For the text-containing cell, return its midpoint in (x, y) coordinate format. 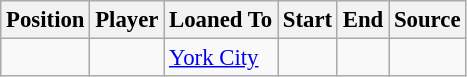
Source (428, 20)
End (362, 20)
Loaned To (221, 20)
Start (308, 20)
York City (221, 58)
Player (127, 20)
Position (46, 20)
